Scan for the cell matching the given text and deliver its [x, y] coordinate at center. 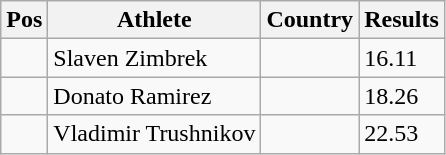
Pos [24, 20]
Athlete [154, 20]
18.26 [402, 96]
Results [402, 20]
22.53 [402, 134]
Country [310, 20]
Donato Ramirez [154, 96]
Vladimir Trushnikov [154, 134]
16.11 [402, 58]
Slaven Zimbrek [154, 58]
